For the text-containing cell, return its midpoint in (x, y) coordinate format. 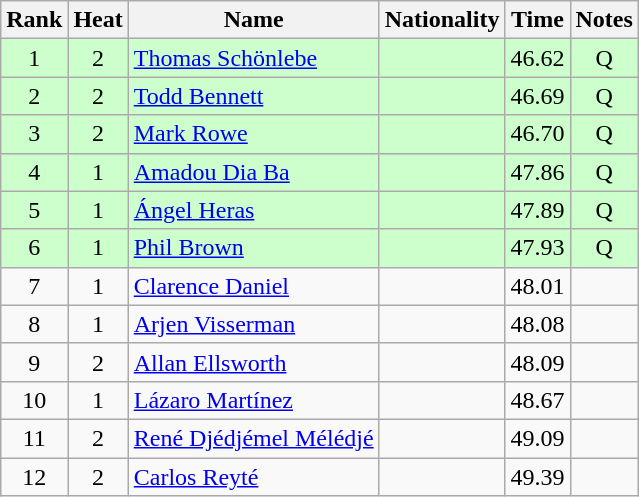
Thomas Schönlebe (254, 58)
3 (34, 134)
46.70 (538, 134)
Heat (98, 20)
4 (34, 172)
49.39 (538, 477)
7 (34, 286)
10 (34, 400)
Carlos Reyté (254, 477)
47.93 (538, 248)
Amadou Dia Ba (254, 172)
Lázaro Martínez (254, 400)
Allan Ellsworth (254, 362)
Clarence Daniel (254, 286)
11 (34, 438)
12 (34, 477)
Notes (604, 20)
Todd Bennett (254, 96)
Arjen Visserman (254, 324)
Nationality (442, 20)
46.69 (538, 96)
49.09 (538, 438)
Mark Rowe (254, 134)
8 (34, 324)
48.08 (538, 324)
Phil Brown (254, 248)
6 (34, 248)
9 (34, 362)
48.67 (538, 400)
Name (254, 20)
46.62 (538, 58)
Rank (34, 20)
48.01 (538, 286)
René Djédjémel Mélédjé (254, 438)
47.89 (538, 210)
48.09 (538, 362)
47.86 (538, 172)
5 (34, 210)
Ángel Heras (254, 210)
Time (538, 20)
